Detect which cell encompasses the target text, then output its [X, Y] center coordinate. 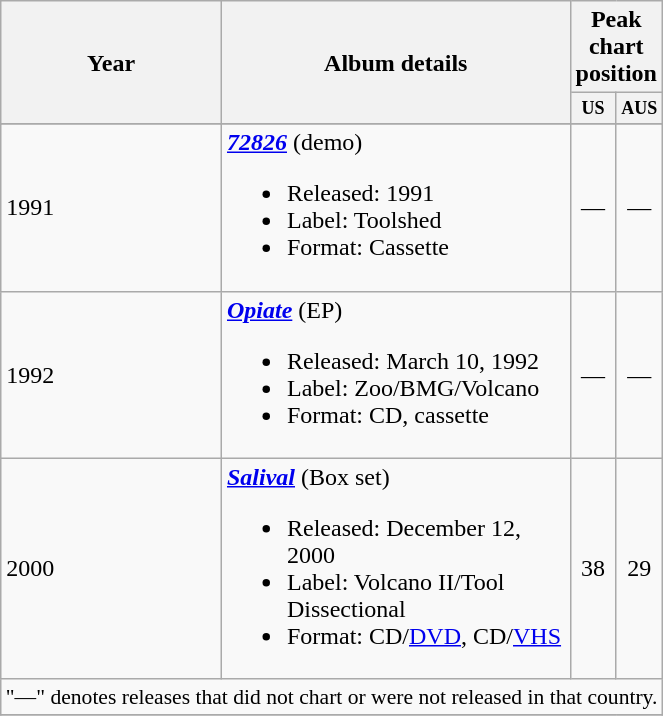
"—" denotes releases that did not chart or were not released in that country. [332, 697]
Peak chart position [616, 47]
2000 [112, 568]
Salival (Box set)Released: December 12, 2000Label: Volcano II/Tool DissectionalFormat: CD/DVD, CD/VHS [396, 568]
1991 [112, 208]
38 [593, 568]
1992 [112, 374]
US [593, 108]
72826 (demo)Released: 1991Label: ToolshedFormat: Cassette [396, 208]
Album details [396, 62]
AUS [639, 108]
29 [639, 568]
Year [112, 62]
Opiate (EP)Released: March 10, 1992Label: Zoo/BMG/VolcanoFormat: CD, cassette [396, 374]
